Return (x, y) of the center of cell containing provided text 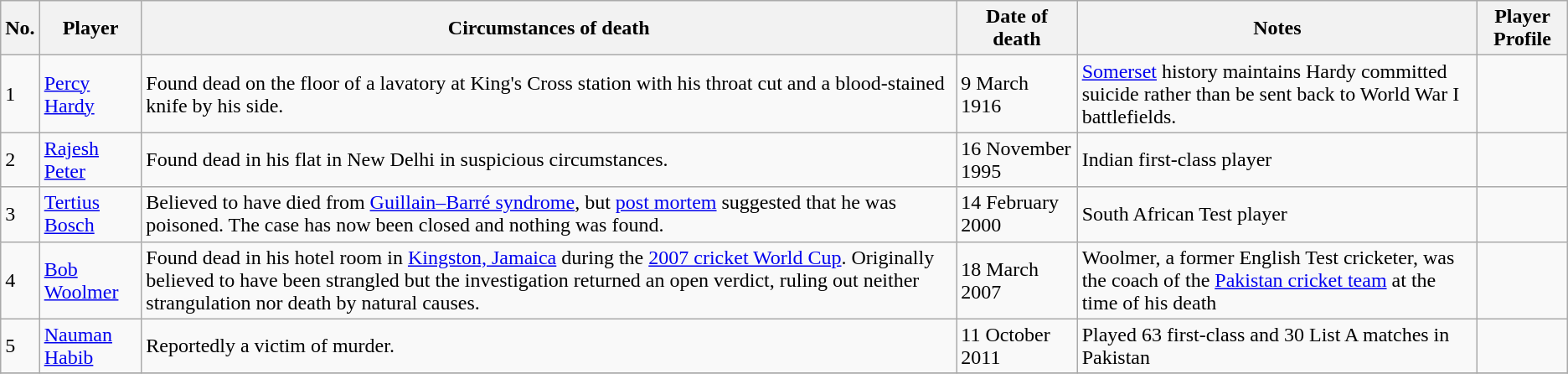
Rajesh Peter (90, 159)
Reportedly a victim of murder. (549, 345)
4 (20, 280)
16 November 1995 (1017, 159)
5 (20, 345)
Played 63 first-class and 30 List A matches in Pakistan (1277, 345)
Notes (1277, 29)
No. (20, 29)
1 (20, 94)
Indian first-class player (1277, 159)
Circumstances of death (549, 29)
9 March 1916 (1017, 94)
Nauman Habib (90, 345)
3 (20, 215)
Player (90, 29)
Bob Woolmer (90, 280)
18 March 2007 (1017, 280)
South African Test player (1277, 215)
11 October 2011 (1017, 345)
14 February 2000 (1017, 215)
Woolmer, a former English Test cricketer, was the coach of the Pakistan cricket team at the time of his death (1277, 280)
Found dead in his flat in New Delhi in suspicious circumstances. (549, 159)
Date of death (1017, 29)
Found dead on the floor of a lavatory at King's Cross station with his throat cut and a blood-stained knife by his side. (549, 94)
Player Profile (1523, 29)
2 (20, 159)
Tertius Bosch (90, 215)
Percy Hardy (90, 94)
Somerset history maintains Hardy committed suicide rather than be sent back to World War I battlefields. (1277, 94)
